Pinpoint the cell where the given text exists, returning its (x, y) midpoint coordinate. 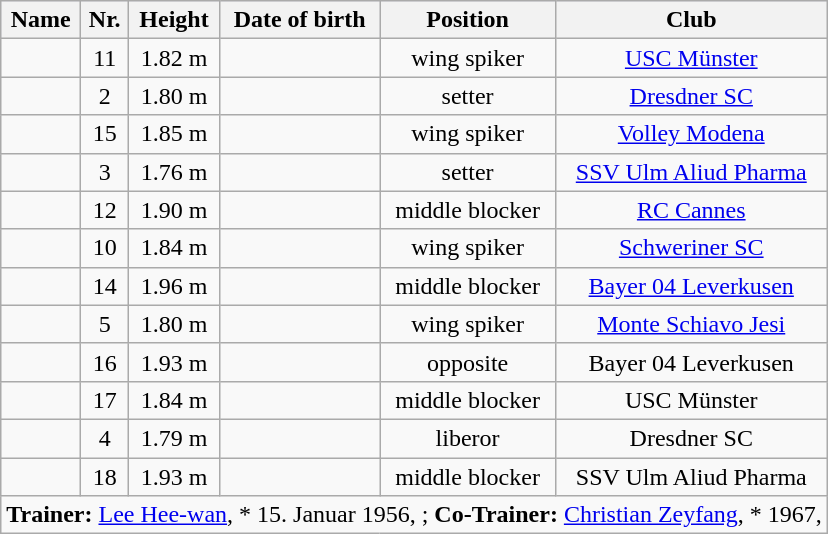
14 (105, 286)
15 (105, 134)
17 (105, 400)
3 (105, 172)
1.79 m (174, 438)
5 (105, 324)
Date of birth (300, 20)
10 (105, 248)
18 (105, 477)
Position (468, 20)
11 (105, 58)
RC Cannes (691, 210)
1.82 m (174, 58)
1.90 m (174, 210)
liberor (468, 438)
Monte Schiavo Jesi (691, 324)
Trainer: Lee Hee-wan, * 15. Januar 1956, ; Co-Trainer: Christian Zeyfang, * 1967, (414, 515)
Volley Modena (691, 134)
1.76 m (174, 172)
12 (105, 210)
Club (691, 20)
Schweriner SC (691, 248)
4 (105, 438)
Nr. (105, 20)
Name (41, 20)
2 (105, 96)
opposite (468, 362)
Height (174, 20)
1.85 m (174, 134)
1.96 m (174, 286)
16 (105, 362)
